Pinpoint the cell where the given text exists, returning its (X, Y) midpoint coordinate. 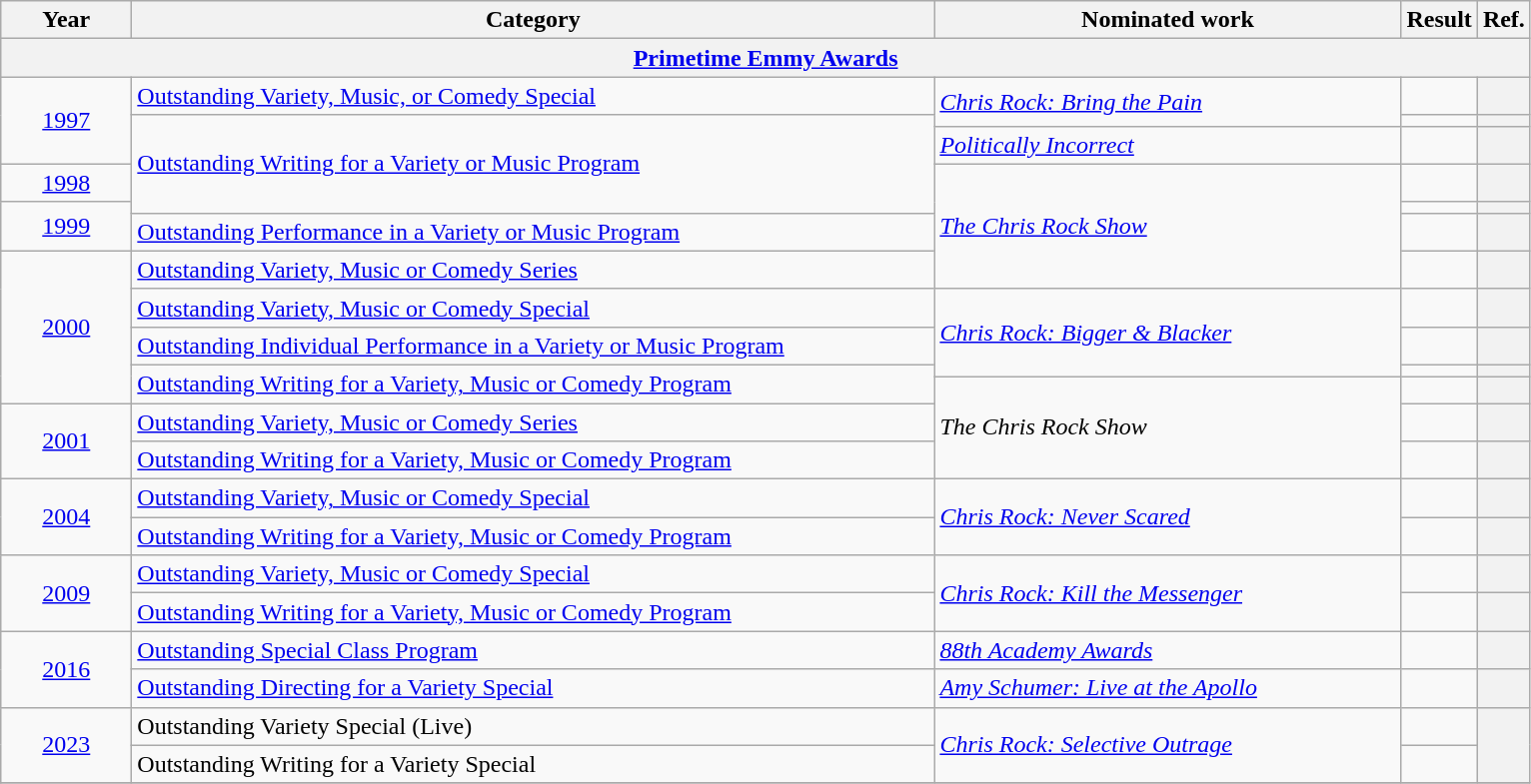
1998 (66, 183)
Amy Schumer: Live at the Apollo (1167, 688)
Politically Incorrect (1167, 145)
Outstanding Variety, Music, or Comedy Special (534, 96)
Chris Rock: Bring the Pain (1167, 102)
Outstanding Special Class Program (534, 650)
2001 (66, 441)
2023 (66, 745)
Primetime Emmy Awards (765, 58)
Outstanding Writing for a Variety or Music Program (534, 164)
Outstanding Writing for a Variety Special (534, 764)
Chris Rock: Never Scared (1167, 517)
2000 (66, 327)
Outstanding Performance in a Variety or Music Program (534, 232)
1997 (66, 120)
Chris Rock: Selective Outrage (1167, 745)
Outstanding Individual Performance in a Variety or Music Program (534, 346)
Chris Rock: Kill the Messenger (1167, 593)
Ref. (1503, 20)
1999 (66, 226)
Result (1439, 20)
Year (66, 20)
2009 (66, 593)
Category (534, 20)
2016 (66, 669)
88th Academy Awards (1167, 650)
2004 (66, 517)
Outstanding Variety Special (Live) (534, 726)
Nominated work (1167, 20)
Chris Rock: Bigger & Blacker (1167, 332)
Outstanding Directing for a Variety Special (534, 688)
